Pinpoint the cell where the given text exists, returning its [X, Y] midpoint coordinate. 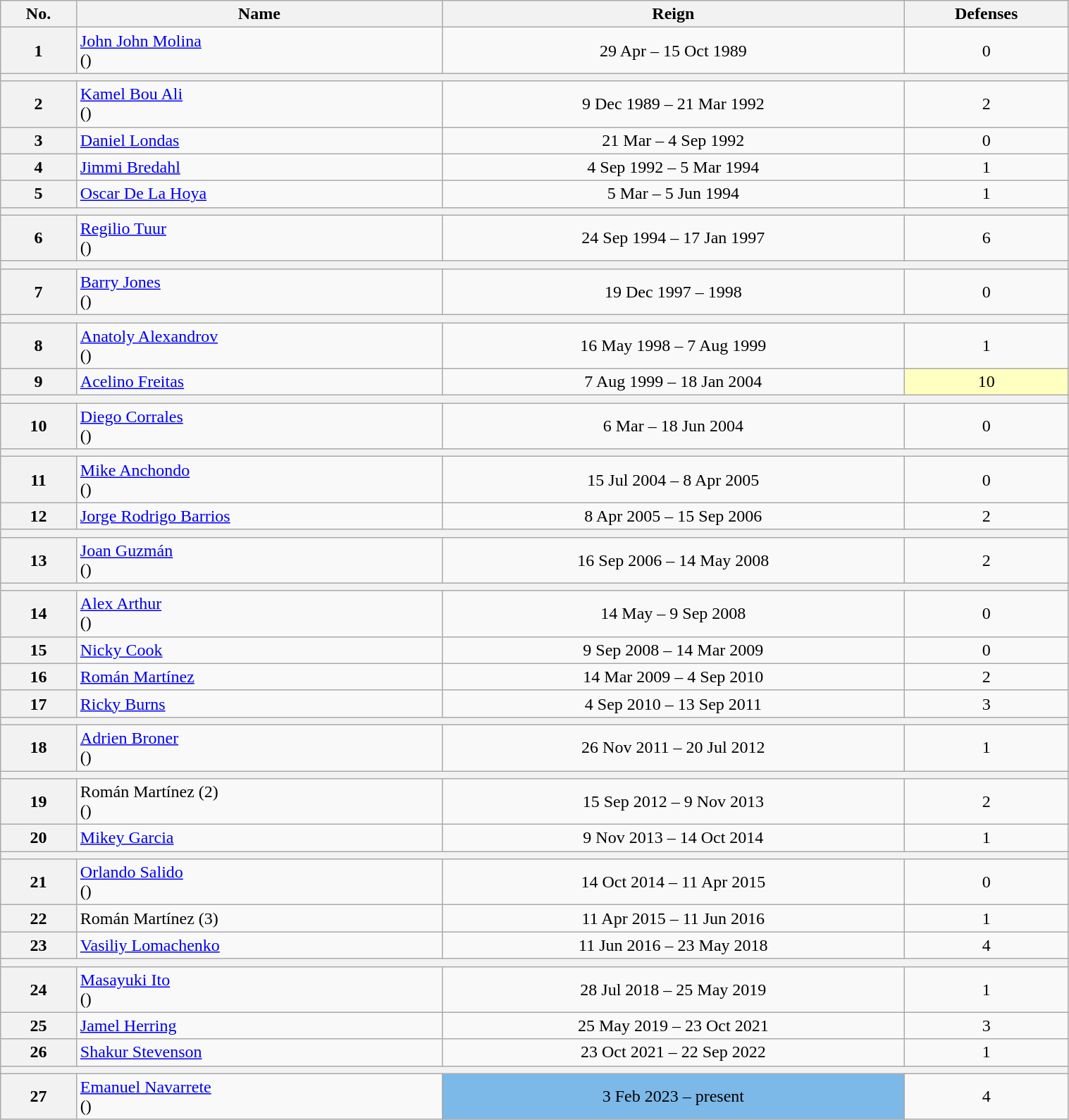
Emanuel Navarrete() [259, 1097]
19 Dec 1997 – 1998 [673, 292]
24 Sep 1994 – 17 Jan 1997 [673, 238]
14 Mar 2009 – 4 Sep 2010 [673, 677]
9 Sep 2008 – 14 Mar 2009 [673, 650]
Shakur Stevenson [259, 1052]
16 [39, 677]
27 [39, 1097]
7 Aug 1999 – 18 Jan 2004 [673, 382]
Masayuki Ito() [259, 990]
25 [39, 1026]
Anatoly Alexandrov() [259, 345]
19 [39, 802]
23 Oct 2021 – 22 Sep 2022 [673, 1052]
Kamel Bou Ali() [259, 104]
Orlando Salido() [259, 882]
24 [39, 990]
Name [259, 14]
21 [39, 882]
28 Jul 2018 – 25 May 2019 [673, 990]
29 Apr – 15 Oct 1989 [673, 51]
26 [39, 1052]
Adrien Broner() [259, 747]
8 Apr 2005 – 15 Sep 2006 [673, 516]
Román Martínez [259, 677]
Román Martínez (3) [259, 918]
Barry Jones() [259, 292]
Nicky Cook [259, 650]
6 Mar – 18 Jun 2004 [673, 426]
John John Molina() [259, 51]
Diego Corrales() [259, 426]
Jorge Rodrigo Barrios [259, 516]
8 [39, 345]
13 [39, 560]
14 [39, 613]
25 May 2019 – 23 Oct 2021 [673, 1026]
17 [39, 703]
15 Jul 2004 – 8 Apr 2005 [673, 479]
5 Mar – 5 Jun 1994 [673, 194]
9 Dec 1989 – 21 Mar 1992 [673, 104]
18 [39, 747]
4 Sep 2010 – 13 Sep 2011 [673, 703]
11 [39, 479]
9 [39, 382]
22 [39, 918]
26 Nov 2011 – 20 Jul 2012 [673, 747]
Regilio Tuur() [259, 238]
16 Sep 2006 – 14 May 2008 [673, 560]
14 Oct 2014 – 11 Apr 2015 [673, 882]
Ricky Burns [259, 703]
No. [39, 14]
11 Apr 2015 – 11 Jun 2016 [673, 918]
Oscar De La Hoya [259, 194]
3 Feb 2023 – present [673, 1097]
4 Sep 1992 – 5 Mar 1994 [673, 167]
11 Jun 2016 – 23 May 2018 [673, 945]
9 Nov 2013 – 14 Oct 2014 [673, 838]
15 [39, 650]
Defenses [987, 14]
12 [39, 516]
Joan Guzmán() [259, 560]
Jamel Herring [259, 1026]
Reign [673, 14]
23 [39, 945]
20 [39, 838]
Daniel Londas [259, 140]
Mike Anchondo() [259, 479]
14 May – 9 Sep 2008 [673, 613]
Mikey Garcia [259, 838]
16 May 1998 – 7 Aug 1999 [673, 345]
Román Martínez (2) () [259, 802]
Vasiliy Lomachenko [259, 945]
21 Mar – 4 Sep 1992 [673, 140]
Alex Arthur() [259, 613]
15 Sep 2012 – 9 Nov 2013 [673, 802]
7 [39, 292]
Jimmi Bredahl [259, 167]
5 [39, 194]
Acelino Freitas [259, 382]
